Determine the [x, y] coordinate at the center of the cell enclosing the given text.  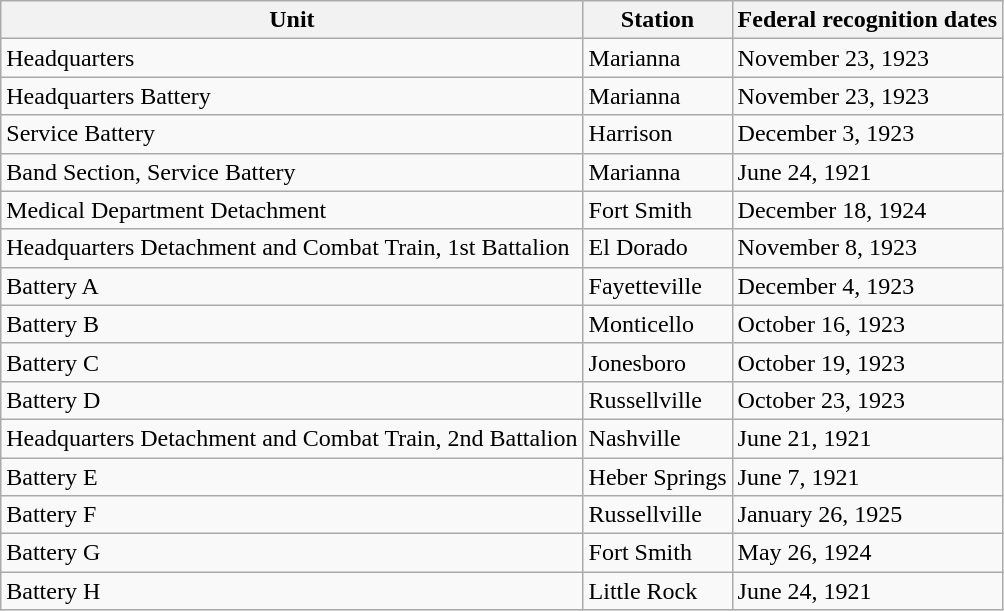
Nashville [658, 438]
December 18, 1924 [868, 210]
Headquarters [292, 58]
Battery H [292, 591]
October 19, 1923 [868, 362]
Battery B [292, 324]
Band Section, Service Battery [292, 172]
November 8, 1923 [868, 248]
Unit [292, 20]
Headquarters Detachment and Combat Train, 2nd Battalion [292, 438]
Harrison [658, 134]
Battery E [292, 477]
Station [658, 20]
Little Rock [658, 591]
Jonesboro [658, 362]
Medical Department Detachment [292, 210]
Monticello [658, 324]
Battery C [292, 362]
Heber Springs [658, 477]
October 16, 1923 [868, 324]
Service Battery [292, 134]
Battery F [292, 515]
El Dorado [658, 248]
December 4, 1923 [868, 286]
May 26, 1924 [868, 553]
Battery A [292, 286]
December 3, 1923 [868, 134]
Federal recognition dates [868, 20]
October 23, 1923 [868, 400]
January 26, 1925 [868, 515]
June 21, 1921 [868, 438]
Fayetteville [658, 286]
Battery D [292, 400]
Headquarters Detachment and Combat Train, 1st Battalion [292, 248]
June 7, 1921 [868, 477]
Headquarters Battery [292, 96]
Battery G [292, 553]
